Identify which cell holds the provided text, then report its (X, Y) central coordinate. 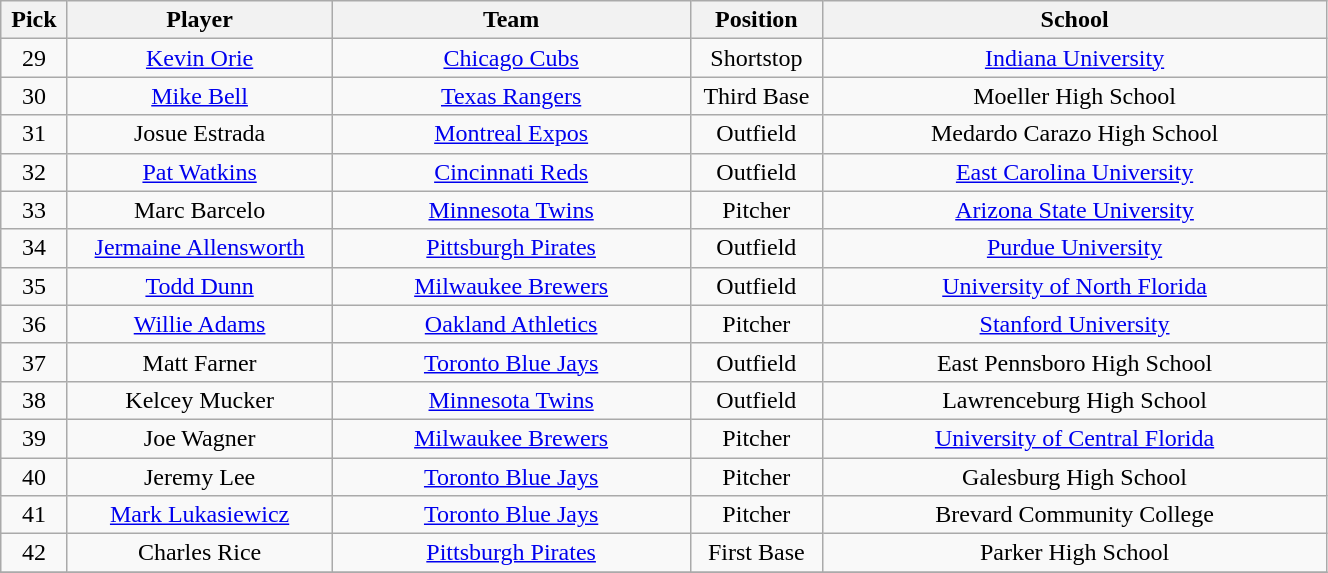
University of Central Florida (1075, 438)
Cincinnati Reds (511, 172)
35 (34, 286)
Brevard Community College (1075, 515)
29 (34, 58)
Jeremy Lee (200, 477)
Player (200, 20)
Lawrenceburg High School (1075, 400)
Oakland Athletics (511, 324)
40 (34, 477)
East Pennsboro High School (1075, 362)
University of North Florida (1075, 286)
Mark Lukasiewicz (200, 515)
Arizona State University (1075, 210)
Josue Estrada (200, 134)
Mike Bell (200, 96)
Indiana University (1075, 58)
39 (34, 438)
30 (34, 96)
41 (34, 515)
42 (34, 553)
Texas Rangers (511, 96)
Montreal Expos (511, 134)
Jermaine Allensworth (200, 248)
Third Base (756, 96)
37 (34, 362)
Galesburg High School (1075, 477)
Willie Adams (200, 324)
Stanford University (1075, 324)
Kevin Orie (200, 58)
Joe Wagner (200, 438)
Parker High School (1075, 553)
Todd Dunn (200, 286)
East Carolina University (1075, 172)
34 (34, 248)
School (1075, 20)
38 (34, 400)
Matt Farner (200, 362)
Kelcey Mucker (200, 400)
Shortstop (756, 58)
Marc Barcelo (200, 210)
Team (511, 20)
Pick (34, 20)
First Base (756, 553)
Moeller High School (1075, 96)
Purdue University (1075, 248)
31 (34, 134)
36 (34, 324)
33 (34, 210)
32 (34, 172)
Chicago Cubs (511, 58)
Position (756, 20)
Charles Rice (200, 553)
Pat Watkins (200, 172)
Medardo Carazo High School (1075, 134)
